From the cell containing the given text, extract its center point as (X, Y) coordinate. 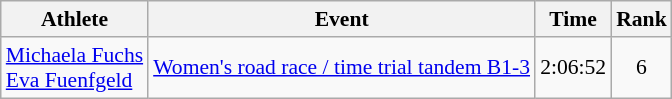
2:06:52 (573, 68)
Michaela Fuchs Eva Fuenfgeld (74, 68)
Event (342, 19)
Athlete (74, 19)
6 (642, 68)
Women's road race / time trial tandem B1-3 (342, 68)
Rank (642, 19)
Time (573, 19)
